Capture the cell that displays the provided text and extract its (x, y) central coordinate. 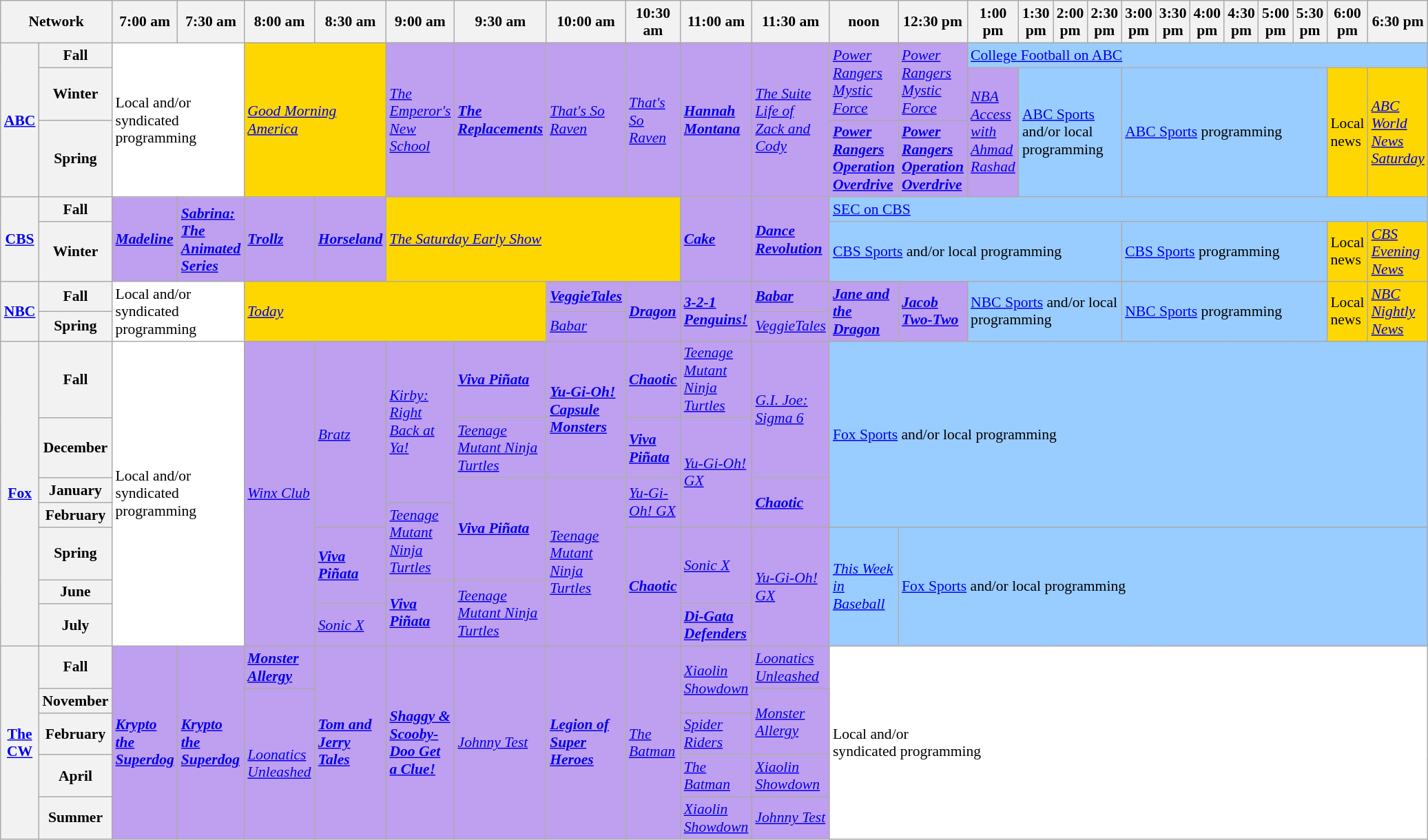
The Saturday Early Show (533, 240)
ABC Sports and/or local programming (1070, 132)
December (75, 449)
CBS Evening News (1398, 252)
7:00 am (145, 22)
Madeline (145, 240)
The Emperor's New School (420, 120)
2:00 pm (1070, 22)
Summer (75, 818)
5:00 pm (1276, 22)
8:00 am (279, 22)
Winx Club (279, 493)
Cake (716, 240)
Bratz (351, 434)
Yu-Gi-Oh! Capsule Monsters (586, 409)
Good Morning America (315, 120)
Tom and Jerry Tales (351, 743)
11:30 am (790, 22)
SEC on CBS (1128, 210)
June (75, 592)
Hannah Montana (716, 120)
noon (864, 22)
Horseland (351, 240)
Network (56, 22)
July (75, 625)
Trollz (279, 240)
April (75, 777)
NBC (20, 311)
The Replacements (501, 120)
6:30 pm (1398, 22)
NBA Access with Ahmad Rashad (993, 132)
12:30 pm (933, 22)
Sabrina: The Animated Series (211, 240)
3:30 pm (1173, 22)
ABC World News Saturday (1398, 132)
Shaggy & Scooby-Doo Get a Clue! (420, 743)
1:30 pm (1036, 22)
Legion of Super Heroes (586, 743)
11:00 am (716, 22)
10:00 am (586, 22)
1:00 pm (993, 22)
ABC (20, 120)
Dragon (653, 311)
College Football on ABC (1197, 55)
Jane and the Dragon (864, 311)
NBC Sports and/or local programming (1044, 311)
9:30 am (501, 22)
Fox (20, 493)
Dance Revolution (790, 240)
The CW (20, 743)
November (75, 701)
6:00 pm (1347, 22)
NBC Nightly News (1398, 311)
This Week in Baseball (864, 587)
4:00 pm (1208, 22)
3-2-1 Penguins! (716, 311)
The Suite Life of Zack and Cody (790, 120)
4:30 pm (1241, 22)
January (75, 490)
CBS Sports and/or local programming (975, 252)
Today (395, 311)
3:00 pm (1139, 22)
Jacob Two-Two (933, 311)
Di-Gata Defenders (716, 625)
Spider Riders (716, 734)
8:30 am (351, 22)
CBS Sports programming (1224, 252)
9:00 am (420, 22)
7:30 am (211, 22)
2:30 pm (1104, 22)
CBS (20, 240)
10:30 am (653, 22)
NBC Sports programming (1224, 311)
G.I. Joe: Sigma 6 (790, 409)
ABC Sports programming (1224, 132)
Local and/orsyndicated programming (1128, 743)
5:30 pm (1310, 22)
Kirby: Right Back at Ya! (420, 421)
